Determine the [X, Y] coordinate at the center of the cell enclosing the given text.  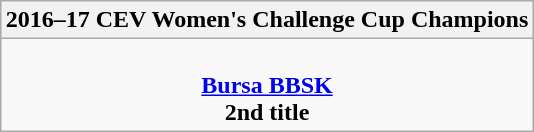
2016–17 CEV Women's Challenge Cup Champions [267, 20]
Bursa BBSK 2nd title [267, 85]
